Output the [x, y] coordinate of the center of the cell containing the given text.  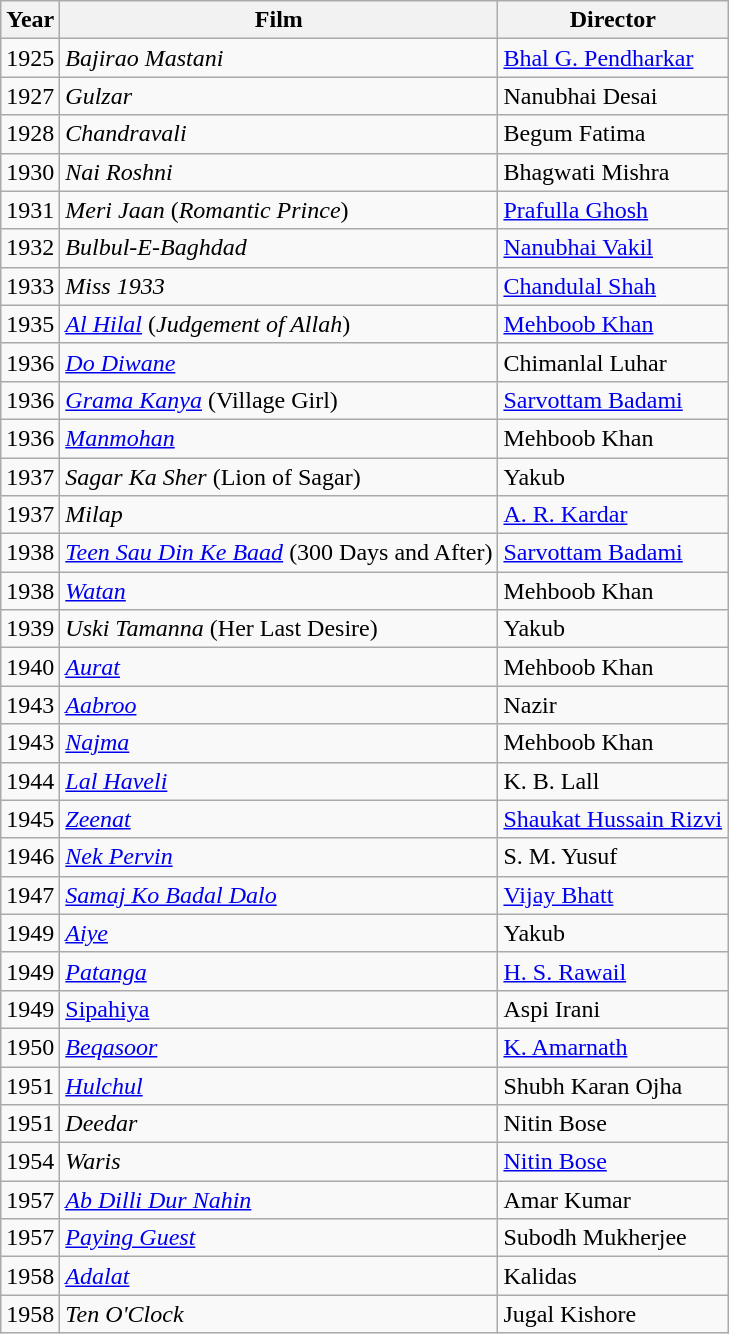
Chimanlal Luhar [613, 362]
Bhagwati Mishra [613, 172]
Chandravali [279, 134]
Patanga [279, 971]
Kalidas [613, 1276]
Nek Pervin [279, 857]
Zeenat [279, 819]
Aspi Irani [613, 1009]
1931 [30, 210]
1950 [30, 1047]
Ab Dilli Dur Nahin [279, 1200]
K. B. Lall [613, 781]
1928 [30, 134]
Amar Kumar [613, 1200]
K. Amarnath [613, 1047]
Subodh Mukherjee [613, 1238]
Bulbul-E-Baghdad [279, 248]
S. M. Yusuf [613, 857]
Miss 1933 [279, 286]
Deedar [279, 1124]
Director [613, 20]
Beqasoor [279, 1047]
Grama Kanya (Village Girl) [279, 400]
Najma [279, 743]
1947 [30, 895]
Gulzar [279, 96]
1945 [30, 819]
Nai Roshni [279, 172]
1954 [30, 1162]
Teen Sau Din Ke Baad (300 Days and After) [279, 553]
Samaj Ko Badal Dalo [279, 895]
1925 [30, 58]
1940 [30, 667]
Prafulla Ghosh [613, 210]
Manmohan [279, 438]
Bajirao Mastani [279, 58]
Nazir [613, 705]
Meri Jaan (Romantic Prince) [279, 210]
Milap [279, 515]
Uski Tamanna (Her Last Desire) [279, 629]
1944 [30, 781]
Jugal Kishore [613, 1314]
H. S. Rawail [613, 971]
Nanubhai Desai [613, 96]
Ten O'Clock [279, 1314]
Nanubhai Vakil [613, 248]
Waris [279, 1162]
1930 [30, 172]
Shubh Karan Ojha [613, 1085]
Bhal G. Pendharkar [613, 58]
Adalat [279, 1276]
1946 [30, 857]
Chandulal Shah [613, 286]
Begum Fatima [613, 134]
Vijay Bhatt [613, 895]
Lal Haveli [279, 781]
1939 [30, 629]
Sipahiya [279, 1009]
Shaukat Hussain Rizvi [613, 819]
Watan [279, 591]
Sagar Ka Sher (Lion of Sagar) [279, 477]
Aurat [279, 667]
Hulchul [279, 1085]
Al Hilal (Judgement of Allah) [279, 324]
Aabroo [279, 705]
Film [279, 20]
Aiye [279, 933]
A. R. Kardar [613, 515]
Do Diwane [279, 362]
1935 [30, 324]
1927 [30, 96]
Paying Guest [279, 1238]
1933 [30, 286]
1932 [30, 248]
Year [30, 20]
